Find where the given text appears and provide that cell's center as (x, y) coordinate. 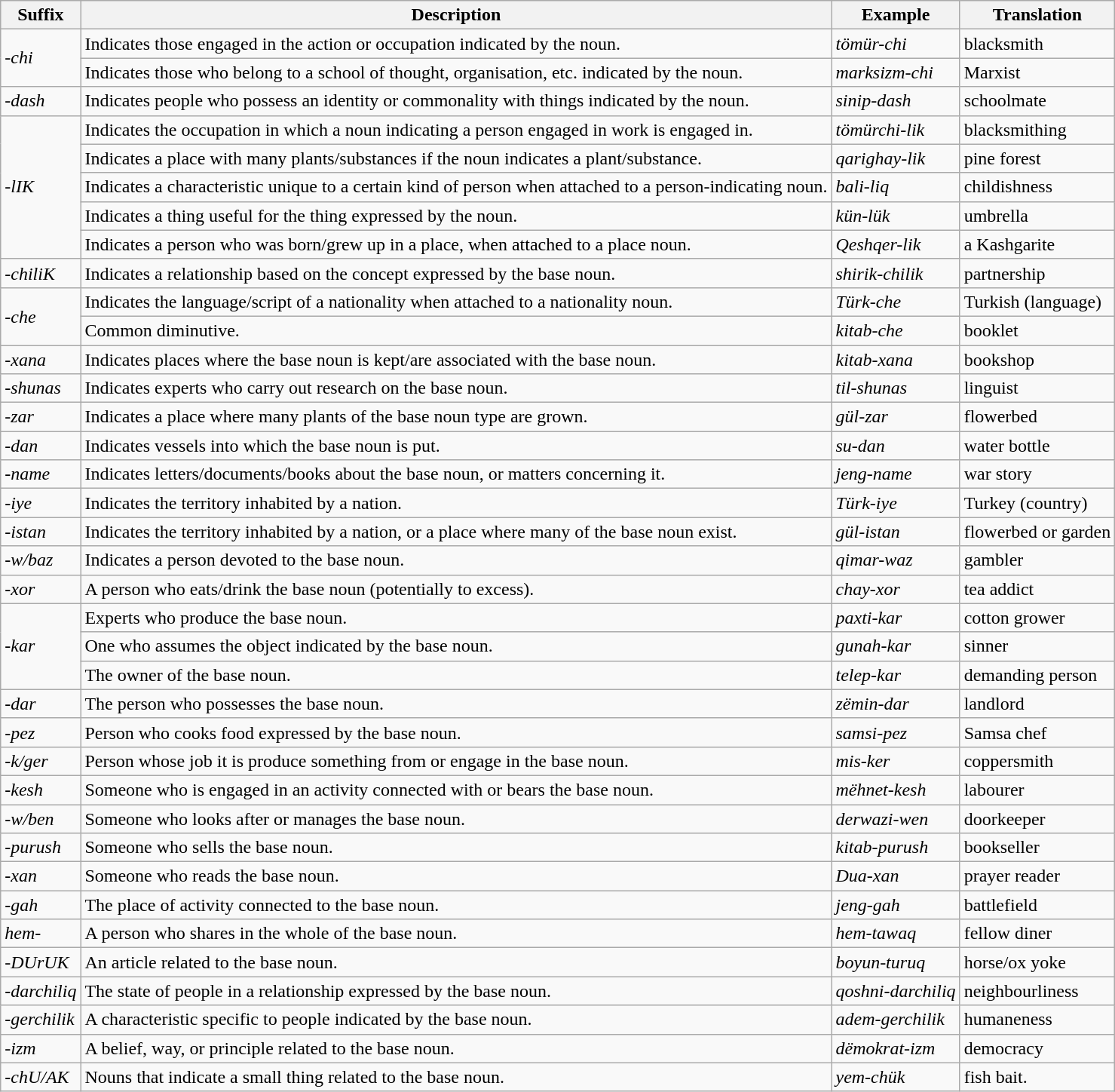
Someone who sells the base noun. (456, 848)
samsi-pez (896, 732)
Nouns that indicate a small thing related to the base noun. (456, 1077)
shirik-chilik (896, 273)
-dan (41, 446)
su-dan (896, 446)
yem-chük (896, 1077)
kitab-xana (896, 360)
-name (41, 474)
neighbourliness (1037, 991)
A belief, way, or principle related to the base noun. (456, 1048)
-dash (41, 101)
The person who possesses the base noun. (456, 704)
boyun-turuq (896, 962)
Someone who reads the base noun. (456, 876)
-chU/AK (41, 1077)
umbrella (1037, 216)
water bottle (1037, 446)
The owner of the base noun. (456, 675)
qimar-waz (896, 560)
war story (1037, 474)
prayer reader (1037, 876)
childishness (1037, 187)
horse/ox yoke (1037, 962)
Qeshqer-lik (896, 244)
flowerbed or garden (1037, 532)
fish bait. (1037, 1077)
gül-zar (896, 417)
Indicates those engaged in the action or occupation indicated by the noun. (456, 44)
Someone who looks after or manages the base noun. (456, 818)
-iye (41, 503)
Example (896, 15)
humaneness (1037, 1020)
kitab-che (896, 330)
A person who eats/drink the base noun (potentially to excess). (456, 589)
blacksmithing (1037, 130)
One who assumes the object indicated by the base noun. (456, 646)
tömür-chi (896, 44)
-DUrUK (41, 962)
-lIK (41, 187)
Turkey (country) (1037, 503)
demanding person (1037, 675)
Indicates a person who was born/grew up in a place, when attached to a place noun. (456, 244)
tömürchi-lik (896, 130)
sinip-dash (896, 101)
-che (41, 316)
Indicates a thing useful for the thing expressed by the noun. (456, 216)
-w/baz (41, 560)
Indicates a relationship based on the concept expressed by the base noun. (456, 273)
gül-istan (896, 532)
-kar (41, 646)
-gah (41, 905)
adem-gerchilik (896, 1020)
Indicates a place with many plants/substances if the noun indicates a plant/substance. (456, 158)
Indicates a person devoted to the base noun. (456, 560)
dëmokrat-izm (896, 1048)
Samsa chef (1037, 732)
-w/ben (41, 818)
Indicates a characteristic unique to a certain kind of person when attached to a person-indicating noun. (456, 187)
-xana (41, 360)
Someone who is engaged in an activity connected with or bears the base noun. (456, 790)
-chi (41, 58)
telep-kar (896, 675)
-izm (41, 1048)
partnership (1037, 273)
Suffix (41, 15)
zëmin-dar (896, 704)
Türk-iye (896, 503)
-xan (41, 876)
Indicates letters/documents/books about the base noun, or matters concerning it. (456, 474)
-gerchilik (41, 1020)
-k/ger (41, 761)
qoshni-darchiliq (896, 991)
derwazi-wen (896, 818)
booklet (1037, 330)
A characteristic specific to people indicated by the base noun. (456, 1020)
Indicates the territory inhabited by a nation, or a place where many of the base noun exist. (456, 532)
bookseller (1037, 848)
bali-liq (896, 187)
An article related to the base noun. (456, 962)
Indicates vessels into which the base noun is put. (456, 446)
Indicates the language/script of a nationality when attached to a nationality noun. (456, 302)
til-shunas (896, 388)
-xor (41, 589)
-kesh (41, 790)
Dua-xan (896, 876)
Indicates the occupation in which a noun indicating a person engaged in work is engaged in. (456, 130)
fellow diner (1037, 934)
tea addict (1037, 589)
bookshop (1037, 360)
flowerbed (1037, 417)
Indicates people who possess an identity or commonality with things indicated by the noun. (456, 101)
qarighay-lik (896, 158)
-chiliK (41, 273)
kitab-purush (896, 848)
a Kashgarite (1037, 244)
hem-tawaq (896, 934)
Common diminutive. (456, 330)
sinner (1037, 646)
Translation (1037, 15)
battlefield (1037, 905)
coppersmith (1037, 761)
landlord (1037, 704)
doorkeeper (1037, 818)
The state of people in a relationship expressed by the base noun. (456, 991)
gunah-kar (896, 646)
Marxist (1037, 72)
A person who shares in the whole of the base noun. (456, 934)
-darchiliq (41, 991)
jeng-name (896, 474)
The place of activity connected to the base noun. (456, 905)
democracy (1037, 1048)
hem- (41, 934)
linguist (1037, 388)
-istan (41, 532)
mis-ker (896, 761)
Person whose job it is produce something from or engage in the base noun. (456, 761)
Indicates those who belong to a school of thought, organisation, etc. indicated by the noun. (456, 72)
paxti-kar (896, 618)
-shunas (41, 388)
labourer (1037, 790)
Türk-che (896, 302)
jeng-gah (896, 905)
mëhnet-kesh (896, 790)
Turkish (language) (1037, 302)
schoolmate (1037, 101)
gambler (1037, 560)
-purush (41, 848)
-pez (41, 732)
chay-xor (896, 589)
Description (456, 15)
cotton grower (1037, 618)
pine forest (1037, 158)
Experts who produce the base noun. (456, 618)
-dar (41, 704)
Person who cooks food expressed by the base noun. (456, 732)
kün-lük (896, 216)
Indicates a place where many plants of the base noun type are grown. (456, 417)
blacksmith (1037, 44)
Indicates experts who carry out research on the base noun. (456, 388)
Indicates the territory inhabited by a nation. (456, 503)
marksizm-chi (896, 72)
Indicates places where the base noun is kept/are associated with the base noun. (456, 360)
-zar (41, 417)
